Capture the cell that displays the provided text and extract its [X, Y] central coordinate. 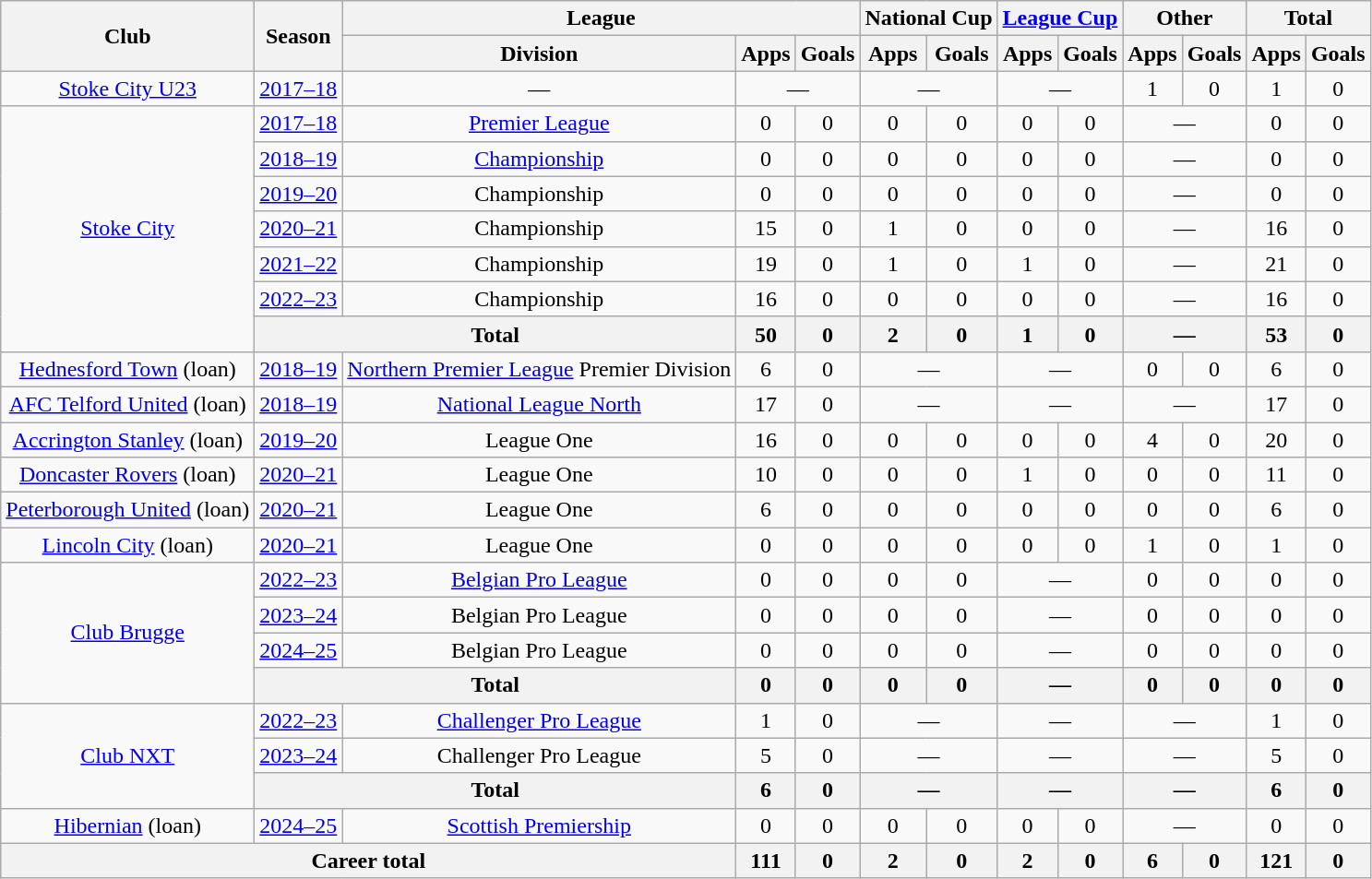
Division [539, 53]
Northern Premier League Premier Division [539, 369]
20 [1276, 440]
Premier League [539, 124]
53 [1276, 334]
Accrington Stanley (loan) [127, 440]
National League North [539, 404]
Peterborough United (loan) [127, 510]
Lincoln City (loan) [127, 545]
Club [127, 36]
19 [766, 264]
Career total [369, 861]
2021–22 [299, 264]
Season [299, 36]
Stoke City U23 [127, 89]
121 [1276, 861]
10 [766, 475]
Other [1185, 18]
Stoke City [127, 229]
15 [766, 229]
Club Brugge [127, 633]
AFC Telford United (loan) [127, 404]
League [602, 18]
Hibernian (loan) [127, 826]
21 [1276, 264]
National Cup [928, 18]
50 [766, 334]
Hednesford Town (loan) [127, 369]
4 [1152, 440]
Doncaster Rovers (loan) [127, 475]
Scottish Premiership [539, 826]
Club NXT [127, 755]
League Cup [1060, 18]
11 [1276, 475]
111 [766, 861]
